Find where the given text appears and provide that cell's center as [X, Y] coordinate. 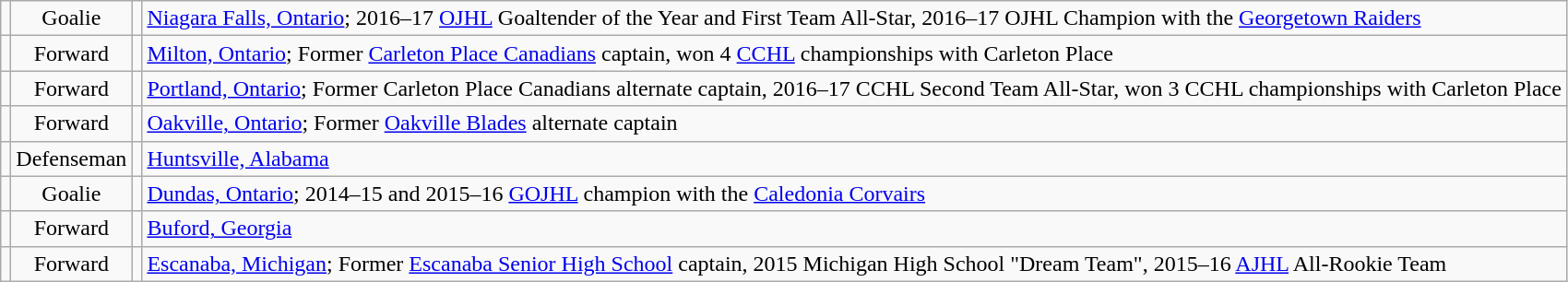
Oakville, Ontario; Former Oakville Blades alternate captain [854, 123]
Dundas, Ontario; 2014–15 and 2015–16 GOJHL champion with the Caledonia Corvairs [854, 194]
Milton, Ontario; Former Carleton Place Canadians captain, won 4 CCHL championships with Carleton Place [854, 53]
Portland, Ontario; Former Carleton Place Canadians alternate captain, 2016–17 CCHL Second Team All-Star, won 3 CCHL championships with Carleton Place [854, 88]
Huntsville, Alabama [854, 159]
Niagara Falls, Ontario; 2016–17 OJHL Goaltender of the Year and First Team All-Star, 2016–17 OJHL Champion with the Georgetown Raiders [854, 18]
Buford, Georgia [854, 229]
Escanaba, Michigan; Former Escanaba Senior High School captain, 2015 Michigan High School "Dream Team", 2015–16 AJHL All-Rookie Team [854, 264]
Defenseman [72, 159]
